From the cell containing the given text, extract its center point as [X, Y] coordinate. 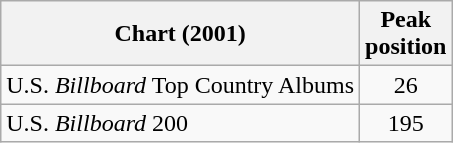
195 [406, 123]
Peakposition [406, 34]
Chart (2001) [180, 34]
U.S. Billboard Top Country Albums [180, 85]
26 [406, 85]
U.S. Billboard 200 [180, 123]
